From the cell containing the given text, extract its center point as (X, Y) coordinate. 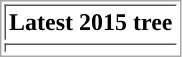
Latest 2015 tree (90, 22)
